Return the (x, y) coordinate for the center point of the cell that contains the specified text.  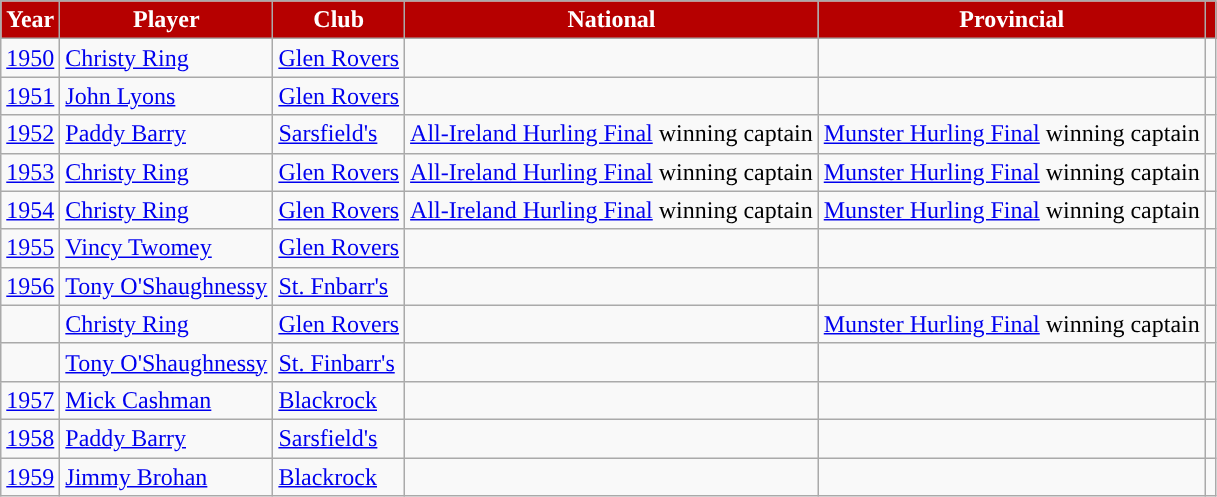
1953 (30, 172)
1956 (30, 286)
John Lyons (166, 96)
St. Finbarr's (339, 362)
Mick Cashman (166, 400)
St. Fnbarr's (339, 286)
Year (30, 20)
Provincial (1012, 20)
Jimmy Brohan (166, 477)
National (612, 20)
Club (339, 20)
1950 (30, 58)
1959 (30, 477)
1954 (30, 210)
1957 (30, 400)
Vincy Twomey (166, 248)
Player (166, 20)
1955 (30, 248)
1958 (30, 438)
1952 (30, 134)
1951 (30, 96)
